Locate the cell with the specified text and output its (x, y) center coordinate. 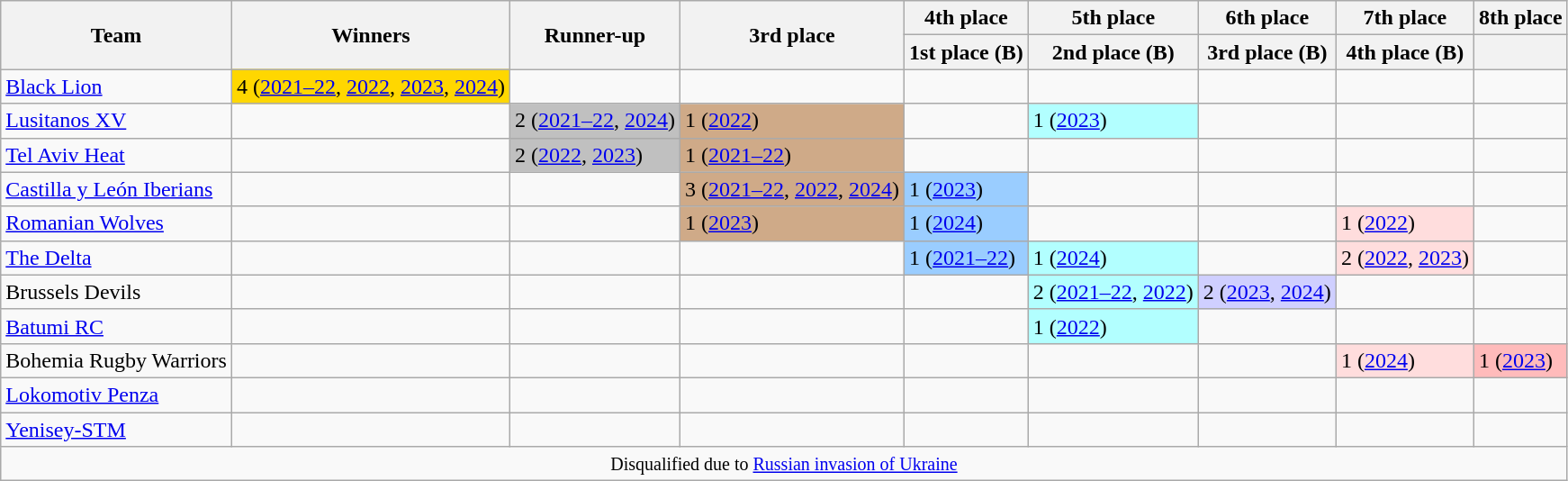
Black Lion (117, 86)
6th place (1267, 18)
3 (2021–22, 2022, 2024) (792, 189)
Tel Aviv Heat (117, 155)
Team (117, 35)
4th place (B) (1404, 52)
2nd place (B) (1113, 52)
Lokomotiv Penza (117, 395)
5th place (1113, 18)
2 (2023, 2024) (1267, 292)
8th place (1520, 18)
Disqualified due to Russian invasion of Ukraine (784, 464)
Runner-up (594, 35)
7th place (1404, 18)
3rd place (B) (1267, 52)
Castilla y León Iberians (117, 189)
Yenisey-STM (117, 430)
Lusitanos XV (117, 121)
The Delta (117, 258)
4th place (967, 18)
Romanian Wolves (117, 223)
1st place (B) (967, 52)
Bohemia Rugby Warriors (117, 360)
3rd place (792, 35)
4 (2021–22, 2022, 2023, 2024) (371, 86)
2 (2021–22, 2022) (1113, 292)
2 (2021–22, 2024) (594, 121)
Winners (371, 35)
Batumi RC (117, 326)
Brussels Devils (117, 292)
